Determine the [x, y] coordinate at the center of the cell enclosing the given text.  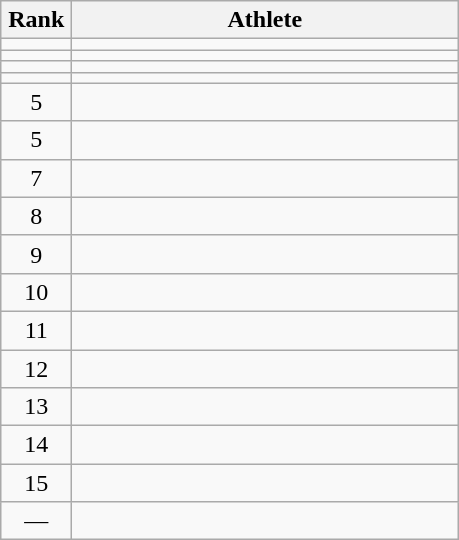
8 [36, 216]
15 [36, 483]
10 [36, 292]
9 [36, 254]
11 [36, 330]
12 [36, 369]
13 [36, 407]
7 [36, 178]
— [36, 521]
Rank [36, 20]
14 [36, 445]
Athlete [265, 20]
